Scan for the cell matching the given text and deliver its [x, y] coordinate at center. 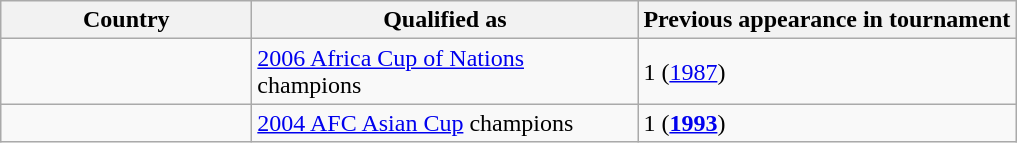
Country [126, 20]
1 (1987) [827, 72]
1 (1993) [827, 123]
2004 AFC Asian Cup champions [445, 123]
Qualified as [445, 20]
Previous appearance in tournament [827, 20]
2006 Africa Cup of Nations champions [445, 72]
